Scan for the cell matching the given text and deliver its (X, Y) coordinate at center. 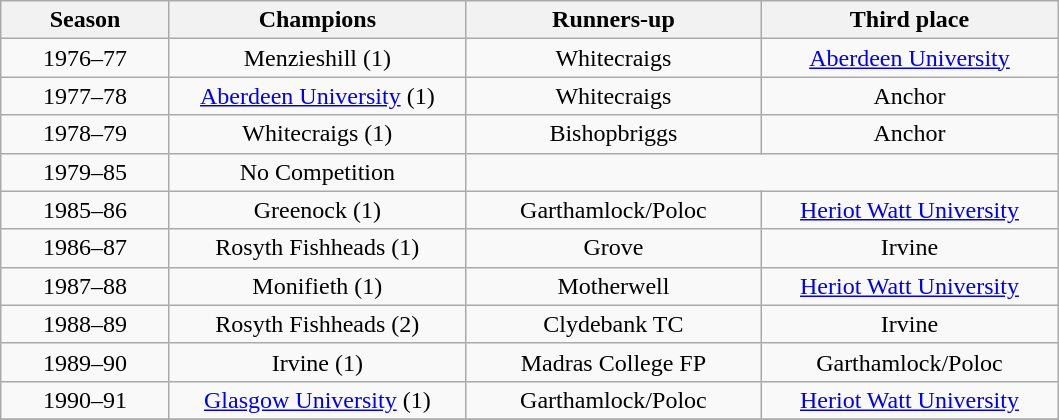
Whitecraigs (1) (317, 134)
1978–79 (86, 134)
Third place (909, 20)
Monifieth (1) (317, 286)
Aberdeen University (1) (317, 96)
Aberdeen University (909, 58)
Grove (613, 248)
Glasgow University (1) (317, 400)
Motherwell (613, 286)
1979–85 (86, 172)
Greenock (1) (317, 210)
1985–86 (86, 210)
1990–91 (86, 400)
No Competition (317, 172)
Season (86, 20)
1977–78 (86, 96)
Champions (317, 20)
Runners-up (613, 20)
1989–90 (86, 362)
1976–77 (86, 58)
1986–87 (86, 248)
1988–89 (86, 324)
Irvine (1) (317, 362)
Rosyth Fishheads (1) (317, 248)
Rosyth Fishheads (2) (317, 324)
Madras College FP (613, 362)
Clydebank TC (613, 324)
Menzieshill (1) (317, 58)
Bishopbriggs (613, 134)
1987–88 (86, 286)
